Detect which cell encompasses the target text, then output its (x, y) center coordinate. 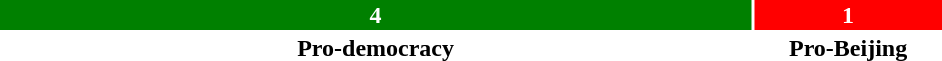
1 (848, 15)
4 (376, 15)
